For the text-containing cell, return its midpoint in (X, Y) coordinate format. 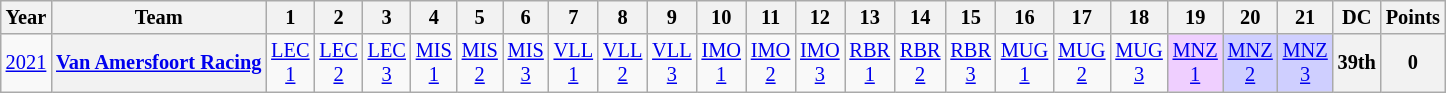
13 (869, 17)
39th (1357, 63)
7 (574, 17)
10 (722, 17)
MNZ1 (1196, 63)
5 (480, 17)
IMO2 (770, 63)
1 (290, 17)
Points (1413, 17)
20 (1250, 17)
IMO3 (820, 63)
MUG1 (1024, 63)
RBR3 (970, 63)
MUG3 (1138, 63)
12 (820, 17)
MUG2 (1082, 63)
2 (338, 17)
Team (158, 17)
19 (1196, 17)
3 (387, 17)
15 (970, 17)
11 (770, 17)
MIS3 (526, 63)
18 (1138, 17)
9 (672, 17)
6 (526, 17)
Year (26, 17)
VLL3 (672, 63)
LEC1 (290, 63)
VLL1 (574, 63)
LEC3 (387, 63)
16 (1024, 17)
21 (1306, 17)
IMO1 (722, 63)
RBR2 (920, 63)
8 (622, 17)
MIS1 (434, 63)
14 (920, 17)
4 (434, 17)
MNZ2 (1250, 63)
VLL2 (622, 63)
2021 (26, 63)
Van Amersfoort Racing (158, 63)
DC (1357, 17)
17 (1082, 17)
MIS2 (480, 63)
RBR1 (869, 63)
LEC2 (338, 63)
MNZ3 (1306, 63)
0 (1413, 63)
